Extract the (X, Y) coordinate from the center of the cell holding the provided text.  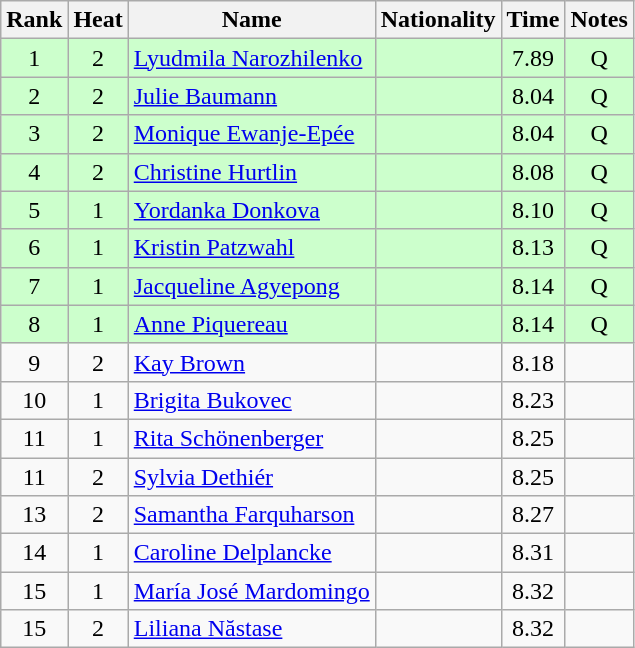
Heat (98, 20)
3 (34, 134)
7 (34, 286)
13 (34, 515)
Julie Baumann (252, 96)
Christine Hurtlin (252, 172)
10 (34, 400)
Time (533, 20)
8.31 (533, 553)
4 (34, 172)
Samantha Farquharson (252, 515)
7.89 (533, 58)
Notes (599, 20)
8.23 (533, 400)
8.27 (533, 515)
Jacqueline Agyepong (252, 286)
8.10 (533, 210)
Caroline Delplancke (252, 553)
Name (252, 20)
Sylvia Dethiér (252, 477)
Rita Schönenberger (252, 438)
Anne Piquereau (252, 324)
9 (34, 362)
6 (34, 248)
14 (34, 553)
8.08 (533, 172)
Yordanka Donkova (252, 210)
Monique Ewanje-Epée (252, 134)
Kay Brown (252, 362)
Rank (34, 20)
5 (34, 210)
8.18 (533, 362)
María José Mardomingo (252, 591)
Lyudmila Narozhilenko (252, 58)
Kristin Patzwahl (252, 248)
8.13 (533, 248)
Nationality (438, 20)
Brigita Bukovec (252, 400)
Liliana Năstase (252, 629)
8 (34, 324)
